Pinpoint the cell where the given text exists, returning its [X, Y] midpoint coordinate. 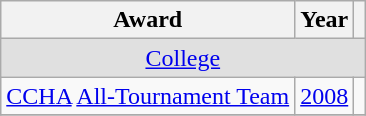
2008 [324, 96]
CCHA All-Tournament Team [148, 96]
Award [148, 20]
Year [324, 20]
College [183, 58]
